For the text-containing cell, return its midpoint in [X, Y] coordinate format. 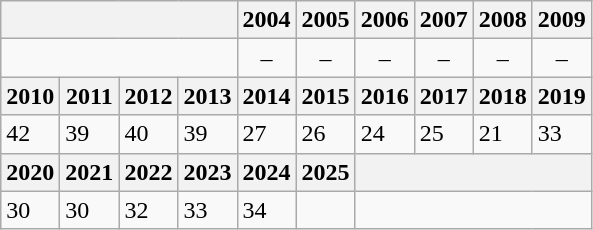
2014 [266, 96]
2004 [266, 20]
2018 [502, 96]
2021 [90, 172]
2006 [384, 20]
2015 [326, 96]
32 [148, 210]
2011 [90, 96]
2009 [562, 20]
2025 [326, 172]
26 [326, 134]
34 [266, 210]
2017 [444, 96]
2012 [148, 96]
2019 [562, 96]
2020 [30, 172]
2013 [208, 96]
21 [502, 134]
2023 [208, 172]
2007 [444, 20]
2016 [384, 96]
24 [384, 134]
2005 [326, 20]
40 [148, 134]
2008 [502, 20]
2010 [30, 96]
25 [444, 134]
42 [30, 134]
2024 [266, 172]
2022 [148, 172]
27 [266, 134]
